For the text-containing cell, return its midpoint in (x, y) coordinate format. 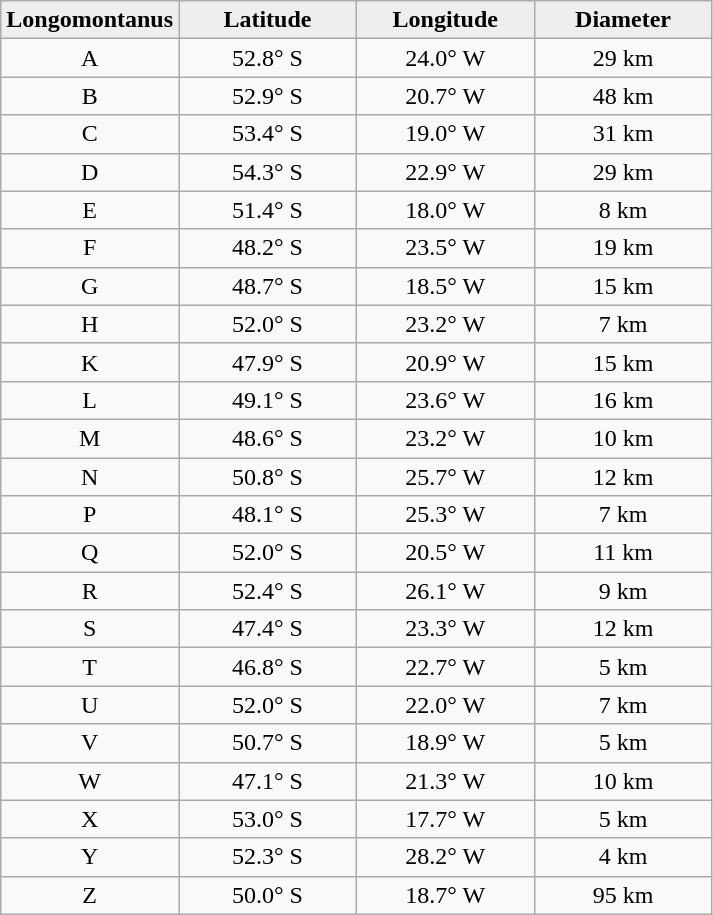
50.7° S (268, 743)
M (90, 438)
P (90, 515)
20.7° W (445, 96)
23.6° W (445, 400)
52.3° S (268, 857)
Latitude (268, 20)
47.4° S (268, 629)
Z (90, 895)
48.1° S (268, 515)
Longomontanus (90, 20)
L (90, 400)
22.9° W (445, 172)
R (90, 591)
53.4° S (268, 134)
F (90, 248)
52.8° S (268, 58)
18.9° W (445, 743)
8 km (623, 210)
51.4° S (268, 210)
19 km (623, 248)
D (90, 172)
Diameter (623, 20)
52.9° S (268, 96)
W (90, 781)
K (90, 362)
95 km (623, 895)
25.7° W (445, 477)
X (90, 819)
23.3° W (445, 629)
50.8° S (268, 477)
48.2° S (268, 248)
49.1° S (268, 400)
31 km (623, 134)
50.0° S (268, 895)
46.8° S (268, 667)
A (90, 58)
16 km (623, 400)
Q (90, 553)
17.7° W (445, 819)
25.3° W (445, 515)
47.9° S (268, 362)
9 km (623, 591)
53.0° S (268, 819)
48 km (623, 96)
24.0° W (445, 58)
18.7° W (445, 895)
22.0° W (445, 705)
52.4° S (268, 591)
H (90, 324)
48.7° S (268, 286)
S (90, 629)
Y (90, 857)
T (90, 667)
11 km (623, 553)
22.7° W (445, 667)
V (90, 743)
21.3° W (445, 781)
U (90, 705)
N (90, 477)
G (90, 286)
47.1° S (268, 781)
48.6° S (268, 438)
Longitude (445, 20)
B (90, 96)
19.0° W (445, 134)
18.0° W (445, 210)
54.3° S (268, 172)
23.5° W (445, 248)
4 km (623, 857)
C (90, 134)
20.9° W (445, 362)
28.2° W (445, 857)
20.5° W (445, 553)
26.1° W (445, 591)
18.5° W (445, 286)
E (90, 210)
